Return (X, Y) of the center of cell containing provided text 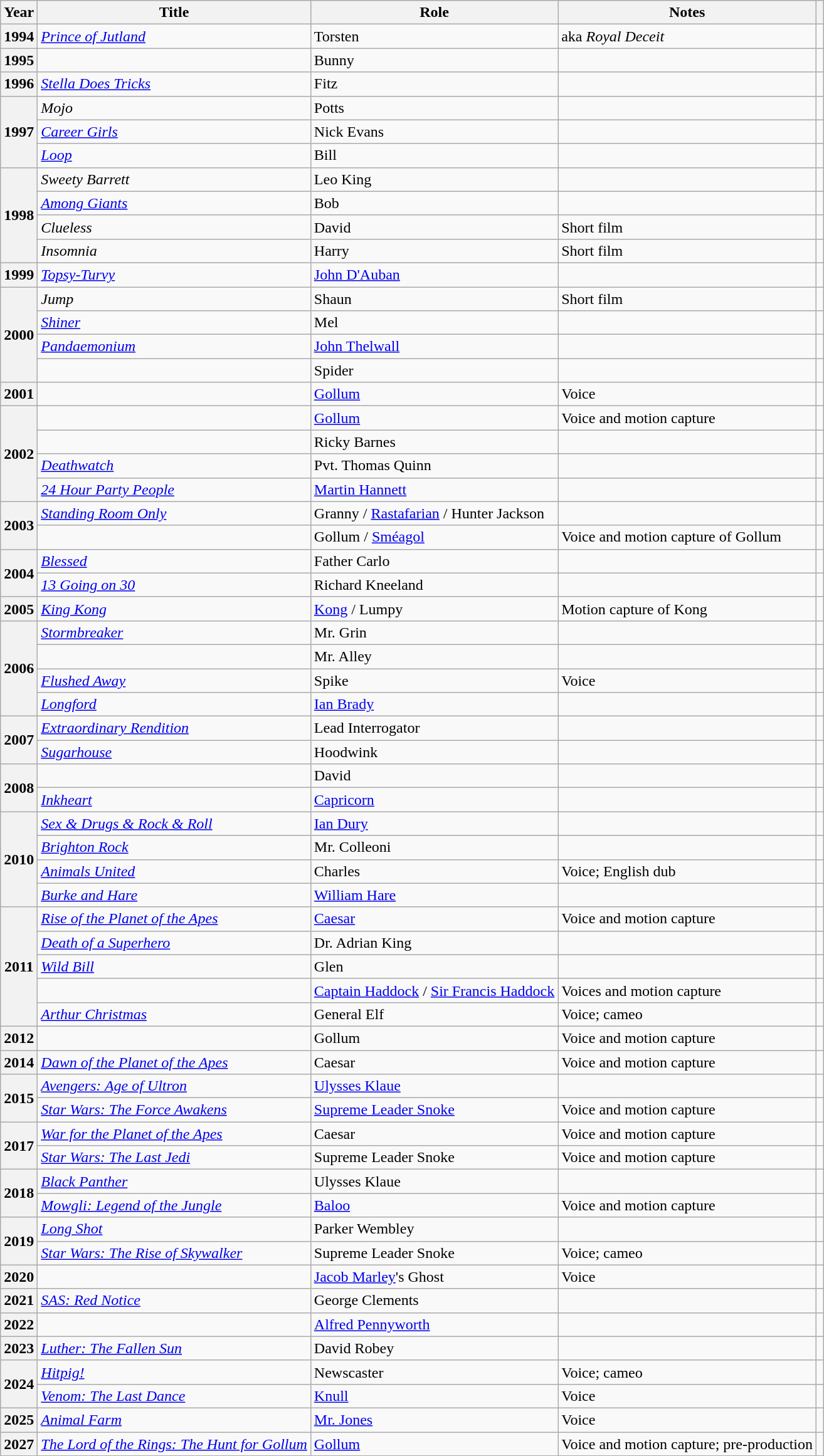
Shaun (434, 299)
Lead Interrogator (434, 728)
2018 (19, 1193)
War for the Planet of the Apes (174, 1134)
Parker Wembley (434, 1229)
Jacob Marley's Ghost (434, 1277)
2015 (19, 1098)
Shiner (174, 323)
Voice; English dub (687, 871)
John Thelwall (434, 347)
Newscaster (434, 1372)
13 Going on 30 (174, 585)
Gollum / Sméagol (434, 537)
Mr. Colleoni (434, 847)
Topsy-Turvy (174, 275)
Career Girls (174, 132)
Bob (434, 203)
Father Carlo (434, 561)
Ian Brady (434, 704)
Luther: The Fallen Sun (174, 1348)
Star Wars: The Force Awakens (174, 1110)
Prince of Jutland (174, 36)
2019 (19, 1241)
2017 (19, 1146)
2003 (19, 525)
Deathwatch (174, 466)
1994 (19, 36)
Bill (434, 155)
Standing Room Only (174, 513)
aka Royal Deceit (687, 36)
Role (434, 13)
Potts (434, 108)
Extraordinary Rendition (174, 728)
Captain Haddock / Sir Francis Haddock (434, 990)
Leo King (434, 179)
Longford (174, 704)
Sex & Drugs & Rock & Roll (174, 824)
2024 (19, 1384)
2012 (19, 1038)
2006 (19, 668)
Voices and motion capture (687, 990)
Long Shot (174, 1229)
2005 (19, 609)
King Kong (174, 609)
SAS: Red Notice (174, 1301)
The Lord of the Rings: The Hunt for Gollum (174, 1443)
Nick Evans (434, 132)
Dr. Adrian King (434, 943)
Star Wars: The Rise of Skywalker (174, 1253)
Pandaemonium (174, 347)
2020 (19, 1277)
Fitz (434, 84)
Burke and Hare (174, 895)
Stormbreaker (174, 632)
2025 (19, 1420)
Voice and motion capture; pre-production (687, 1443)
1995 (19, 60)
Blessed (174, 561)
David Robey (434, 1348)
Hitpig! (174, 1372)
Title (174, 13)
2022 (19, 1324)
Spike (434, 680)
Baloo (434, 1205)
Sugarhouse (174, 752)
Animals United (174, 871)
2004 (19, 573)
Year (19, 13)
Death of a Superhero (174, 943)
Loop (174, 155)
Bunny (434, 60)
Dawn of the Planet of the Apes (174, 1062)
2021 (19, 1301)
Ian Dury (434, 824)
Charles (434, 871)
Black Panther (174, 1181)
1996 (19, 84)
Stella Does Tricks (174, 84)
Insomnia (174, 251)
1999 (19, 275)
Arthur Christmas (174, 1014)
Ricky Barnes (434, 442)
Flushed Away (174, 680)
2001 (19, 394)
Clueless (174, 227)
1997 (19, 132)
Glen (434, 966)
Alfred Pennyworth (434, 1324)
2002 (19, 454)
Capricorn (434, 800)
Sweety Barrett (174, 179)
Mel (434, 323)
2000 (19, 335)
William Hare (434, 895)
2007 (19, 740)
Mr. Grin (434, 632)
2010 (19, 859)
Voice and motion capture of Gollum (687, 537)
Mowgli: Legend of the Jungle (174, 1205)
General Elf (434, 1014)
John D'Auban (434, 275)
24 Hour Party People (174, 490)
Torsten (434, 36)
Among Giants (174, 203)
Mr. Jones (434, 1420)
Motion capture of Kong (687, 609)
Martin Hannett (434, 490)
Mojo (174, 108)
Rise of the Planet of the Apes (174, 919)
Harry (434, 251)
Wild Bill (174, 966)
2027 (19, 1443)
2014 (19, 1062)
1998 (19, 215)
Kong / Lumpy (434, 609)
Notes (687, 13)
Avengers: Age of Ultron (174, 1086)
Jump (174, 299)
Inkheart (174, 800)
Mr. Alley (434, 656)
2011 (19, 966)
Animal Farm (174, 1420)
2008 (19, 788)
2023 (19, 1348)
Richard Kneeland (434, 585)
Granny / Rastafarian / Hunter Jackson (434, 513)
Brighton Rock (174, 847)
Venom: The Last Dance (174, 1396)
Hoodwink (434, 752)
Star Wars: The Last Jedi (174, 1158)
Pvt. Thomas Quinn (434, 466)
Knull (434, 1396)
Spider (434, 370)
George Clements (434, 1301)
